Determine the (X, Y) coordinate at the center of the cell enclosing the given text.  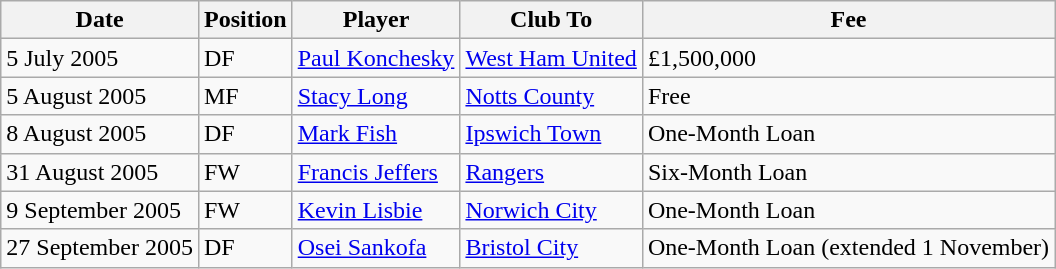
Free (848, 96)
5 July 2005 (100, 58)
Date (100, 20)
9 September 2005 (100, 210)
27 September 2005 (100, 248)
West Ham United (551, 58)
Rangers (551, 172)
One-Month Loan (extended 1 November) (848, 248)
Position (245, 20)
Fee (848, 20)
Six-Month Loan (848, 172)
Notts County (551, 96)
Kevin Lisbie (376, 210)
Francis Jeffers (376, 172)
£1,500,000 (848, 58)
Paul Konchesky (376, 58)
5 August 2005 (100, 96)
31 August 2005 (100, 172)
MF (245, 96)
Player (376, 20)
Stacy Long (376, 96)
Club To (551, 20)
Norwich City (551, 210)
8 August 2005 (100, 134)
Bristol City (551, 248)
Osei Sankofa (376, 248)
Mark Fish (376, 134)
Ipswich Town (551, 134)
